Scan for the cell matching the given text and deliver its (x, y) coordinate at center. 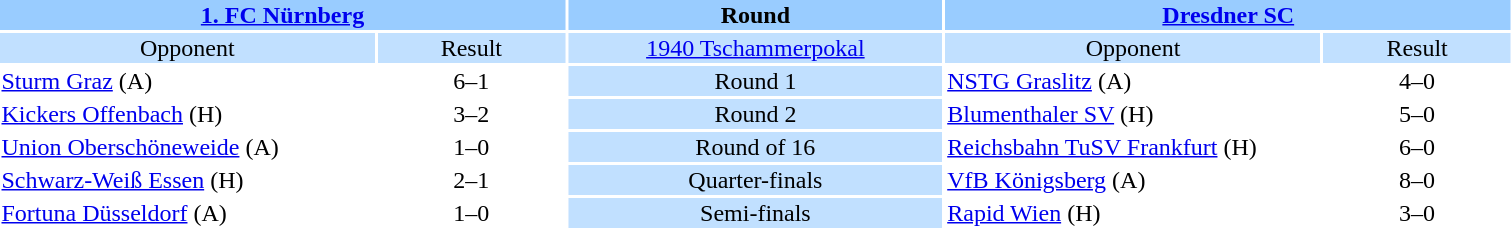
Round 1 (756, 81)
NSTG Graslitz (A) (1134, 81)
6–1 (472, 81)
Rapid Wien (H) (1134, 213)
Kickers Offenbach (H) (188, 114)
5–0 (1416, 114)
3–0 (1416, 213)
Reichsbahn TuSV Frankfurt (H) (1134, 147)
VfB Königsberg (A) (1134, 180)
1940 Tschammerpokal (756, 48)
Round (756, 15)
3–2 (472, 114)
Quarter-finals (756, 180)
Schwarz-Weiß Essen (H) (188, 180)
1. FC Nürnberg (282, 15)
Round of 16 (756, 147)
8–0 (1416, 180)
Sturm Graz (A) (188, 81)
Dresdner SC (1228, 15)
Semi-finals (756, 213)
Union Oberschöneweide (A) (188, 147)
Fortuna Düsseldorf (A) (188, 213)
6–0 (1416, 147)
2–1 (472, 180)
Blumenthaler SV (H) (1134, 114)
4–0 (1416, 81)
Round 2 (756, 114)
